Return (x, y) of the center of cell containing provided text 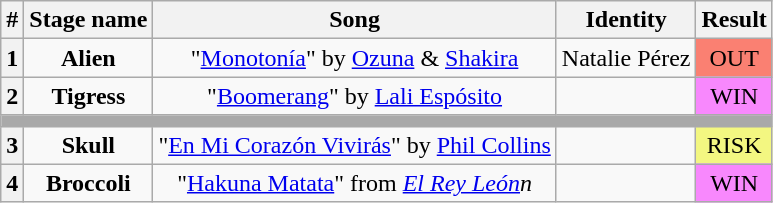
"Boomerang" by Lali Espósito (354, 96)
4 (12, 183)
2 (12, 96)
Skull (88, 145)
Result (734, 20)
Identity (626, 20)
"Monotonía" by Ozuna & Shakira (354, 58)
Natalie Pérez (626, 58)
3 (12, 145)
"En Mi Corazón Vivirás" by Phil Collins (354, 145)
OUT (734, 58)
Alien (88, 58)
1 (12, 58)
"Hakuna Matata" from El Rey Leónn (354, 183)
Song (354, 20)
Stage name (88, 20)
RISK (734, 145)
# (12, 20)
Broccoli (88, 183)
Tigress (88, 96)
